Search for the cell housing the specified text and yield its (X, Y) center coordinate. 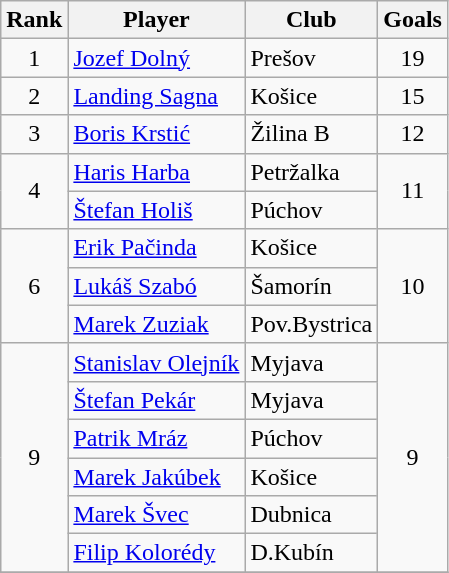
Žilina B (312, 134)
Štefan Pekár (156, 400)
Dubnica (312, 515)
10 (413, 286)
12 (413, 134)
19 (413, 58)
Haris Harba (156, 172)
Filip Kolorédy (156, 553)
Rank (34, 20)
Stanislav Olejník (156, 362)
2 (34, 96)
4 (34, 191)
3 (34, 134)
1 (34, 58)
Boris Krstić (156, 134)
Jozef Dolný (156, 58)
Prešov (312, 58)
Club (312, 20)
6 (34, 286)
Landing Sagna (156, 96)
Šamorín (312, 286)
Marek Švec (156, 515)
Patrik Mráz (156, 438)
11 (413, 191)
Lukáš Szabó (156, 286)
D.Kubín (312, 553)
Petržalka (312, 172)
Erik Pačinda (156, 248)
Štefan Holiš (156, 210)
Goals (413, 20)
Marek Jakúbek (156, 477)
15 (413, 96)
Marek Zuziak (156, 324)
Pov.Bystrica (312, 324)
Player (156, 20)
